Pinpoint the cell where the given text exists, returning its [X, Y] midpoint coordinate. 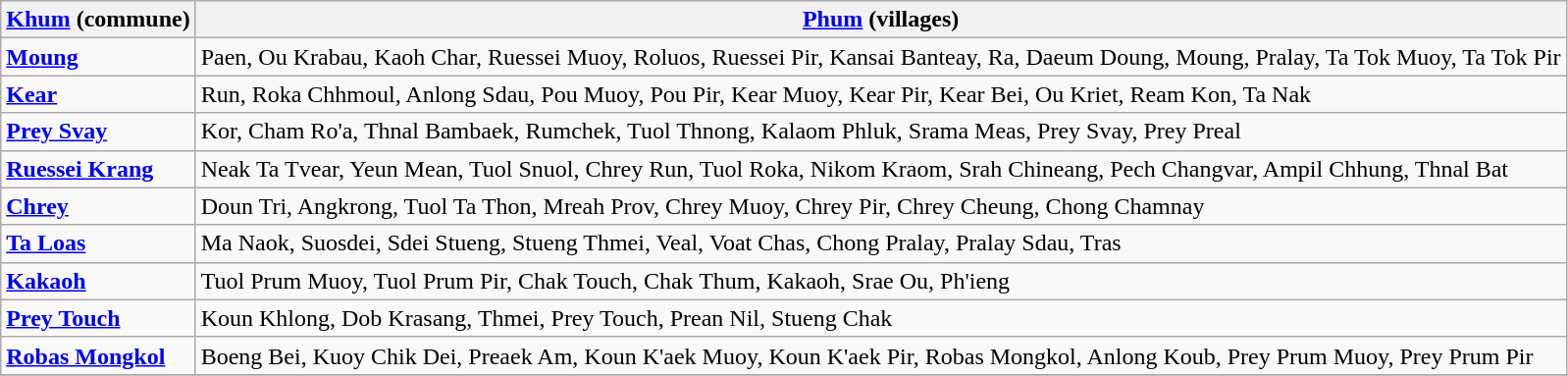
Ma Naok, Suosdei, Sdei Stueng, Stueng Thmei, Veal, Voat Chas, Chong Pralay, Pralay Sdau, Tras [881, 243]
Ta Loas [98, 243]
Boeng Bei, Kuoy Chik Dei, Preaek Am, Koun K'aek Muoy, Koun K'aek Pir, Robas Mongkol, Anlong Koub, Prey Prum Muoy, Prey Prum Pir [881, 355]
Neak Ta Tvear, Yeun Mean, Tuol Snuol, Chrey Run, Tuol Roka, Nikom Kraom, Srah Chineang, Pech Changvar, Ampil Chhung, Thnal Bat [881, 169]
Chrey [98, 206]
Kear [98, 94]
Robas Mongkol [98, 355]
Prey Touch [98, 318]
Paen, Ou Krabau, Kaoh Char, Ruessei Muoy, Roluos, Ruessei Pir, Kansai Banteay, Ra, Daeum Doung, Moung, Pralay, Ta Tok Muoy, Ta Tok Pir [881, 57]
Kakaoh [98, 281]
Prey Svay [98, 132]
Moung [98, 57]
Kor, Cham Ro'a, Thnal Bambaek, Rumchek, Tuol Thnong, Kalaom Phluk, Srama Meas, Prey Svay, Prey Preal [881, 132]
Tuol Prum Muoy, Tuol Prum Pir, Chak Touch, Chak Thum, Kakaoh, Srae Ou, Ph'ieng [881, 281]
Run, Roka Chhmoul, Anlong Sdau, Pou Muoy, Pou Pir, Kear Muoy, Kear Pir, Kear Bei, Ou Kriet, Ream Kon, Ta Nak [881, 94]
Phum (villages) [881, 20]
Koun Khlong, Dob Krasang, Thmei, Prey Touch, Prean Nil, Stueng Chak [881, 318]
Khum (commune) [98, 20]
Ruessei Krang [98, 169]
Doun Tri, Angkrong, Tuol Ta Thon, Mreah Prov, Chrey Muoy, Chrey Pir, Chrey Cheung, Chong Chamnay [881, 206]
